Output the (X, Y) coordinate of the center of the cell containing the given text.  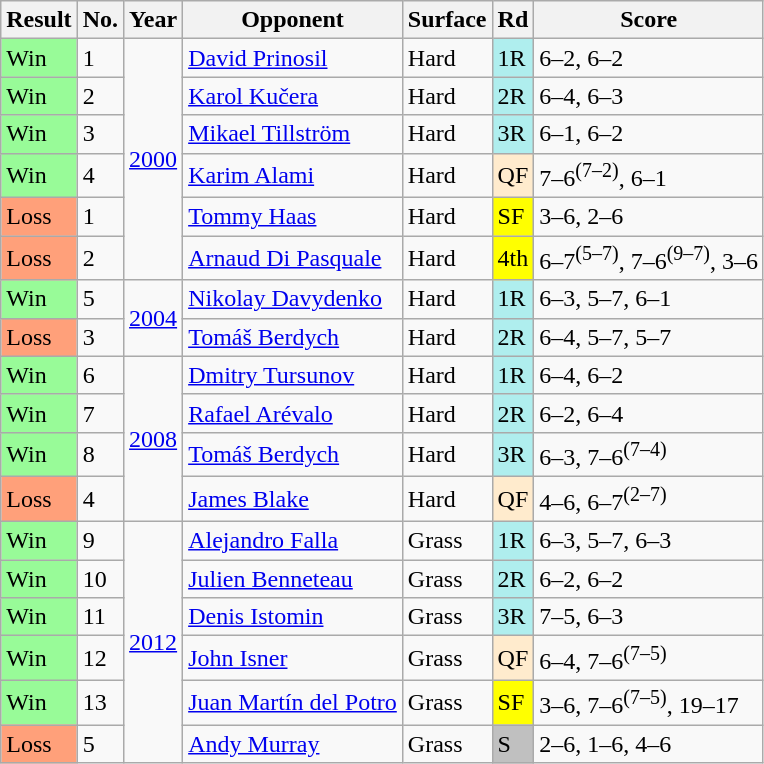
David Prinosil (293, 58)
13 (100, 702)
6–1, 6–2 (649, 134)
2004 (154, 318)
7–5, 6–3 (649, 617)
6–4, 6–3 (649, 96)
2008 (154, 438)
7 (100, 413)
Julien Benneteau (293, 579)
Score (649, 20)
6–7(5–7), 7–6(9–7), 3–6 (649, 258)
9 (100, 541)
7–6(7–2), 6–1 (649, 176)
Tommy Haas (293, 217)
Opponent (293, 20)
Alejandro Falla (293, 541)
6–2, 6–4 (649, 413)
Surface (447, 20)
James Blake (293, 500)
Andy Murray (293, 744)
6–4, 7–6(7–5) (649, 658)
No. (100, 20)
Karim Alami (293, 176)
2–6, 1–6, 4–6 (649, 744)
3–6, 7–6(7–5), 19–17 (649, 702)
Karol Kučera (293, 96)
Year (154, 20)
6–3, 5–7, 6–3 (649, 541)
Denis Istomin (293, 617)
8 (100, 454)
6–3, 5–7, 6–1 (649, 299)
4–6, 6–7(2–7) (649, 500)
6–4, 5–7, 5–7 (649, 337)
12 (100, 658)
Juan Martín del Potro (293, 702)
6–4, 6–2 (649, 375)
11 (100, 617)
3–6, 2–6 (649, 217)
John Isner (293, 658)
Rd (513, 20)
Mikael Tillström (293, 134)
2000 (154, 160)
S (513, 744)
Dmitry Tursunov (293, 375)
Result (39, 20)
6–3, 7–6(7–4) (649, 454)
Nikolay Davydenko (293, 299)
Arnaud Di Pasquale (293, 258)
Rafael Arévalo (293, 413)
6 (100, 375)
4th (513, 258)
10 (100, 579)
2012 (154, 642)
